Extract the (x, y) coordinate from the center of the cell holding the provided text.  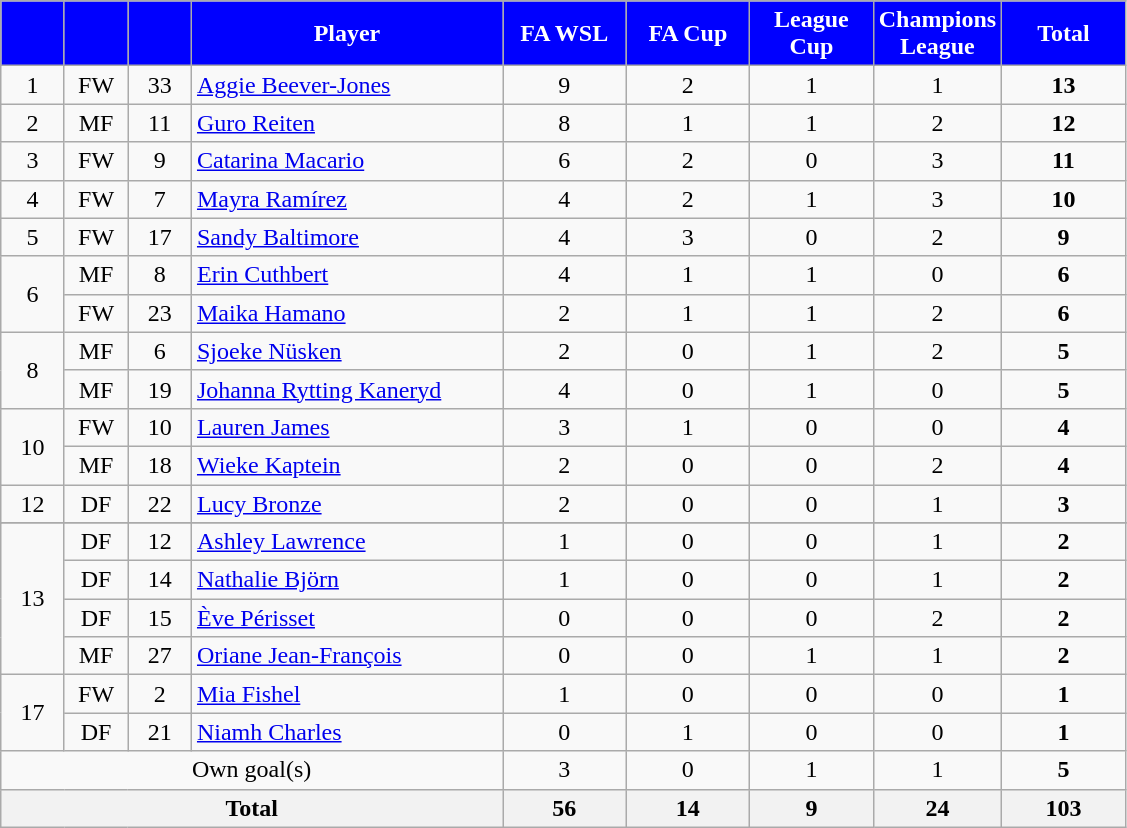
Wieke Kaptein (346, 465)
Erin Cuthbert (346, 275)
24 (937, 808)
Sjoeke Nüsken (346, 351)
7 (160, 199)
103 (1064, 808)
27 (160, 656)
21 (160, 732)
Guro Reiten (346, 123)
Ève Périsset (346, 618)
Sandy Baltimore (346, 237)
FA Cup (688, 34)
18 (160, 465)
Own goal(s) (252, 770)
FA WSL (564, 34)
Maika Hamano (346, 313)
Champions League (937, 34)
Mayra Ramírez (346, 199)
22 (160, 503)
Catarina Macario (346, 161)
League Cup (812, 34)
19 (160, 389)
Lucy Bronze (346, 503)
33 (160, 85)
Niamh Charles (346, 732)
Lauren James (346, 427)
56 (564, 808)
Oriane Jean-François (346, 656)
Player (346, 34)
Mia Fishel (346, 694)
Aggie Beever-Jones (346, 85)
Ashley Lawrence (346, 542)
23 (160, 313)
15 (160, 618)
Nathalie Björn (346, 580)
Johanna Rytting Kaneryd (346, 389)
